Return [X, Y] of the center of cell containing provided text 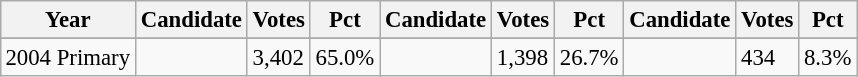
26.7% [588, 57]
8.3% [828, 57]
1,398 [524, 57]
Year [68, 20]
3,402 [278, 57]
2004 Primary [68, 57]
65.0% [344, 57]
434 [768, 57]
